Detect which cell encompasses the target text, then output its [X, Y] center coordinate. 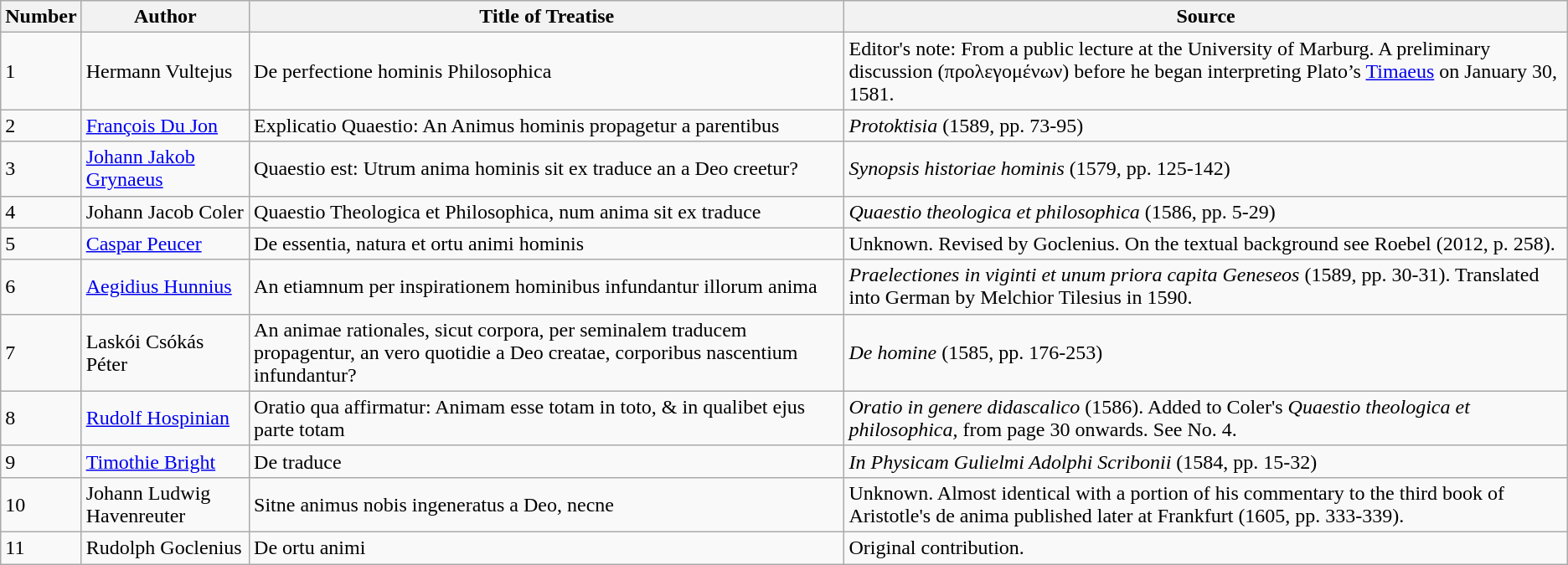
Timothie Bright [165, 461]
De perfectione hominis Philosophica [547, 71]
Johann Jacob Coler [165, 212]
In Physicam Gulielmi Adolphi Scribonii (1584, pp. 15-32) [1206, 461]
Quaestio Theologica et Philosophica, num anima sit ex traduce [547, 212]
Aegidius Hunnius [165, 286]
2 [41, 126]
Caspar Peucer [165, 244]
Unknown. Revised by Goclenius. On the textual background see Roebel (2012, p. 258). [1206, 244]
Synopsis historiae hominis (1579, pp. 125-142) [1206, 169]
Number [41, 17]
Rudolf Hospinian [165, 419]
François Du Jon [165, 126]
Oratio qua affirmatur: Animam esse totam in toto, & in qualibet ejus parte totam [547, 419]
Praelectiones in viginti et unum priora capita Geneseos (1589, pp. 30-31). Translated into German by Melchior Tilesius in 1590. [1206, 286]
Quaestio theologica et philosophica (1586, pp. 5-29) [1206, 212]
Author [165, 17]
Explicatio Quaestio: An Animus hominis propagetur a parentibus [547, 126]
An animae rationales, sicut corpora, per seminalem traducem propagentur, an vero quotidie a Deo creatae, corporibus nascentium infundantur? [547, 352]
4 [41, 212]
Original contribution. [1206, 547]
Rudolph Goclenius [165, 547]
De ortu animi [547, 547]
7 [41, 352]
De essentia, natura et ortu animi hominis [547, 244]
Johann Jakob Grynaeus [165, 169]
Hermann Vultejus [165, 71]
Protoktisia (1589, pp. 73-95) [1206, 126]
An etiamnum per inspirationem hominibus infundantur illorum anima [547, 286]
6 [41, 286]
Source [1206, 17]
10 [41, 504]
Oratio in genere didascalico (1586). Added to Coler's Quaestio theologica et philosophica, from page 30 onwards. See No. 4. [1206, 419]
11 [41, 547]
5 [41, 244]
Sitne animus nobis ingeneratus a Deo, necne [547, 504]
Johann Ludwig Havenreuter [165, 504]
Laskói Csókás Péter [165, 352]
Quaestio est: Utrum anima hominis sit ex traduce an a Deo creetur? [547, 169]
De traduce [547, 461]
1 [41, 71]
9 [41, 461]
3 [41, 169]
De homine (1585, pp. 176-253) [1206, 352]
8 [41, 419]
Title of Treatise [547, 17]
